Find where the given text appears and provide that cell's center as [x, y] coordinate. 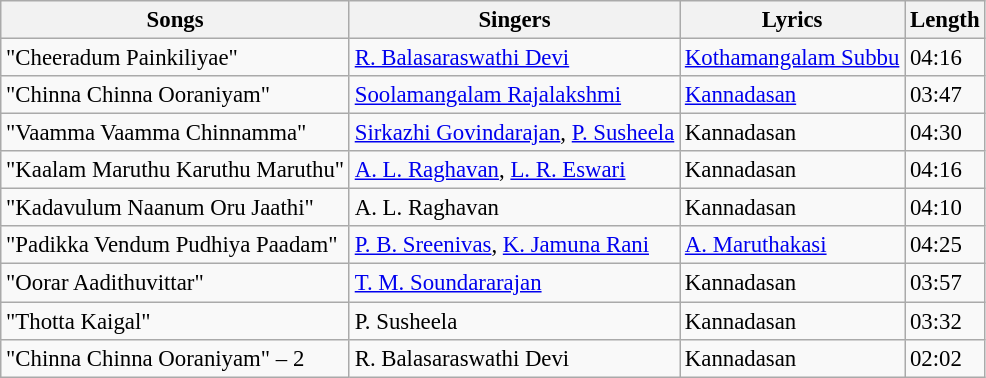
"Oorar Aadithuvittar" [176, 283]
03:57 [945, 283]
Soolamangalam Rajalakshmi [514, 95]
P. B. Sreenivas, K. Jamuna Rani [514, 245]
P. Susheela [514, 321]
Singers [514, 20]
04:10 [945, 208]
A. L. Raghavan [514, 208]
Kothamangalam Subbu [792, 58]
"Kadavulum Naanum Oru Jaathi" [176, 208]
Length [945, 20]
"Vaamma Vaamma Chinnamma" [176, 133]
"Chinna Chinna Ooraniyam" – 2 [176, 358]
"Cheeradum Painkiliyae" [176, 58]
Songs [176, 20]
"Kaalam Maruthu Karuthu Maruthu" [176, 170]
04:30 [945, 133]
"Padikka Vendum Pudhiya Paadam" [176, 245]
03:47 [945, 95]
"Thotta Kaigal" [176, 321]
Lyrics [792, 20]
02:02 [945, 358]
T. M. Soundararajan [514, 283]
Sirkazhi Govindarajan, P. Susheela [514, 133]
A. Maruthakasi [792, 245]
A. L. Raghavan, L. R. Eswari [514, 170]
03:32 [945, 321]
"Chinna Chinna Ooraniyam" [176, 95]
04:25 [945, 245]
